Output the [X, Y] coordinate of the center of the cell containing the given text.  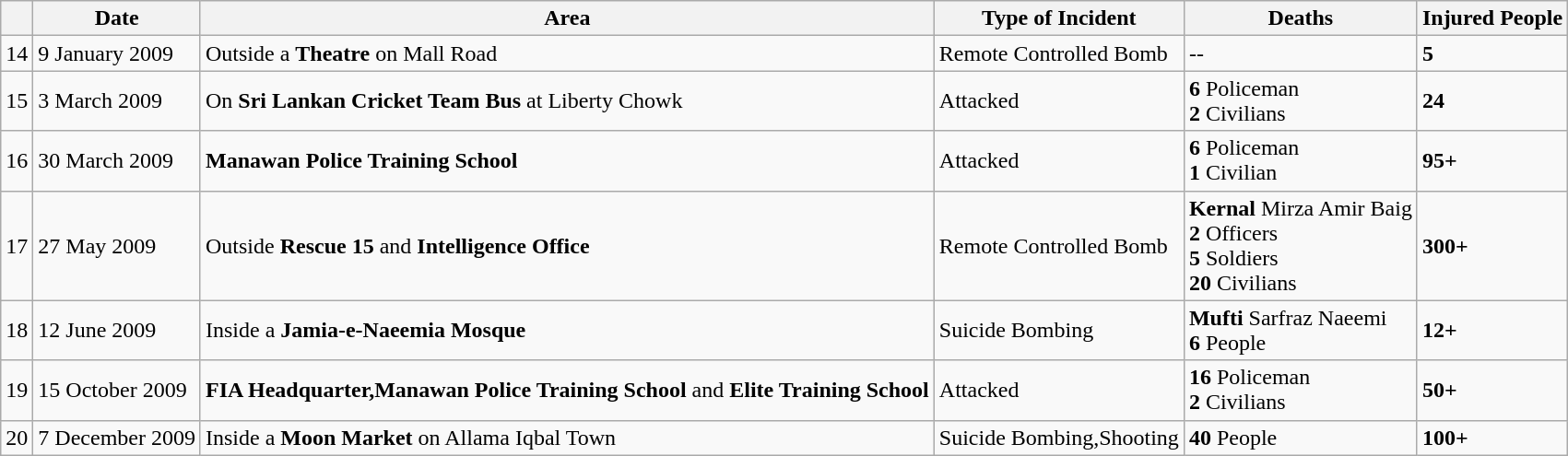
Suicide Bombing,Shooting [1058, 438]
6 Policeman 2 Civilians [1300, 101]
16 [17, 160]
12+ [1491, 330]
95+ [1491, 160]
Inside a Moon Market on Allama Iqbal Town [567, 438]
24 [1491, 101]
FIA Headquarter,Manawan Police Training School and Elite Training School [567, 391]
18 [17, 330]
40 People [1300, 438]
Kernal Mirza Amir Baig 2 Officers 5 Soldiers 20 Civilians [1300, 245]
6 Policeman 1 Civilian [1300, 160]
16 Policeman 2 Civilians [1300, 391]
30 March 2009 [117, 160]
5 [1491, 53]
Date [117, 18]
17 [17, 245]
15 October 2009 [117, 391]
27 May 2009 [117, 245]
100+ [1491, 438]
-- [1300, 53]
9 January 2009 [117, 53]
20 [17, 438]
3 March 2009 [117, 101]
Deaths [1300, 18]
300+ [1491, 245]
50+ [1491, 391]
19 [17, 391]
Area [567, 18]
Manawan Police Training School [567, 160]
Type of Incident [1058, 18]
Mufti Sarfraz Naeemi 6 People [1300, 330]
14 [17, 53]
On Sri Lankan Cricket Team Bus at Liberty Chowk [567, 101]
Suicide Bombing [1058, 330]
15 [17, 101]
7 December 2009 [117, 438]
Outside a Theatre on Mall Road [567, 53]
Outside Rescue 15 and Intelligence Office [567, 245]
12 June 2009 [117, 330]
Inside a Jamia-e-Naeemia Mosque [567, 330]
Injured People [1491, 18]
